For the text-containing cell, return its midpoint in (X, Y) coordinate format. 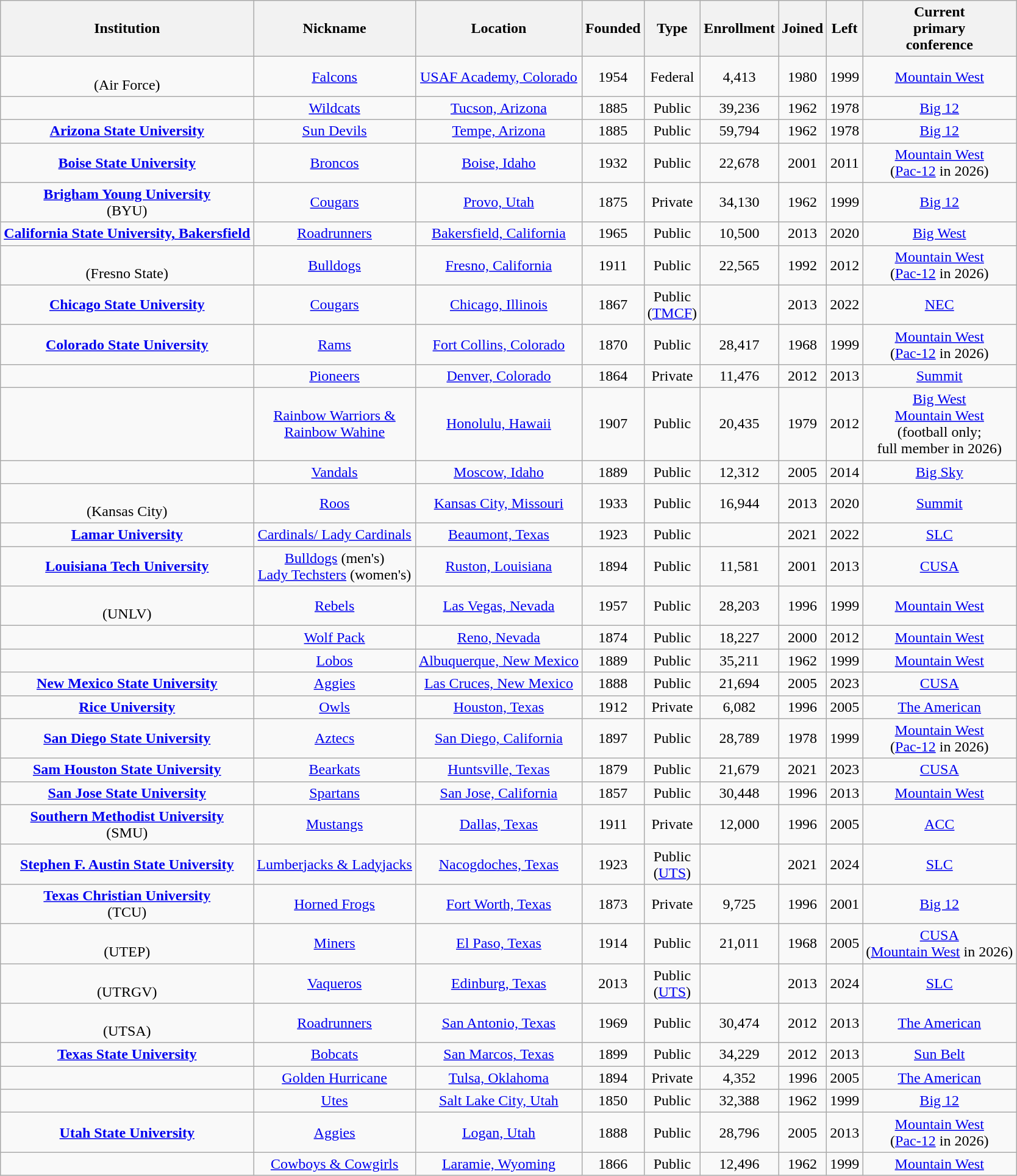
Public(TMCF) (672, 305)
Bulldogs (men's)Lady Techsters (women's) (335, 566)
Rice University (127, 707)
12,312 (740, 471)
Spartans (335, 793)
35,211 (740, 661)
Huntsville, Texas (499, 770)
22,565 (740, 265)
4,352 (740, 1078)
Miners (335, 943)
Fresno, California (499, 265)
1954 (613, 77)
Ruston, Louisiana (499, 566)
1932 (613, 162)
San Jose State University (127, 793)
Boise State University (127, 162)
(UNLV) (127, 606)
(Air Force) (127, 77)
Sun Devils (335, 131)
Big Sky (940, 471)
Left (845, 29)
Cardinals/ Lady Cardinals (335, 535)
21,011 (740, 943)
Owls (335, 707)
Sun Belt (940, 1055)
Fort Worth, Texas (499, 904)
12,000 (740, 825)
Cowboys & Cowgirls (335, 1164)
Moscow, Idaho (499, 471)
Rainbow Warriors & Rainbow Wahine (335, 423)
18,227 (740, 637)
(Kansas City) (127, 504)
9,725 (740, 904)
1914 (613, 943)
1867 (613, 305)
Type (672, 29)
Vandals (335, 471)
21,694 (740, 684)
2000 (802, 637)
Provo, Utah (499, 203)
Logan, Utah (499, 1132)
Wolf Pack (335, 637)
Southern Methodist University(SMU) (127, 825)
San Jose, California (499, 793)
Horned Frogs (335, 904)
12,496 (740, 1164)
Roos (335, 504)
Big WestMountain West(football only;full member in 2026) (940, 423)
Pioneers (335, 376)
Dallas, Texas (499, 825)
Nickname (335, 29)
4,413 (740, 77)
1969 (613, 1024)
1899 (613, 1055)
Golden Hurricane (335, 1078)
NEC (940, 305)
Location (499, 29)
21,679 (740, 770)
Joined (802, 29)
Arizona State University (127, 131)
1879 (613, 770)
1897 (613, 738)
USAF Academy, Colorado (499, 77)
Wildcats (335, 108)
1965 (613, 234)
(UTSA) (127, 1024)
Founded (613, 29)
Laramie, Wyoming (499, 1164)
30,474 (740, 1024)
Stephen F. Austin State University (127, 864)
1980 (802, 77)
Tulsa, Oklahoma (499, 1078)
28,203 (740, 606)
Boise, Idaho (499, 162)
Bobcats (335, 1055)
1933 (613, 504)
Colorado State University (127, 344)
Las Cruces, New Mexico (499, 684)
Utes (335, 1101)
San Diego, California (499, 738)
Mustangs (335, 825)
Texas Christian University(TCU) (127, 904)
1992 (802, 265)
Honolulu, Hawaii (499, 423)
El Paso, Texas (499, 943)
Rams (335, 344)
28,796 (740, 1132)
1857 (613, 793)
28,417 (740, 344)
Currentprimaryconference (940, 29)
1957 (613, 606)
Vaqueros (335, 983)
Utah State University (127, 1132)
Lobos (335, 661)
Chicago State University (127, 305)
1875 (613, 203)
Salt Lake City, Utah (499, 1101)
Rebels (335, 606)
1907 (613, 423)
Enrollment (740, 29)
Tucson, Arizona (499, 108)
New Mexico State University (127, 684)
Louisiana Tech University (127, 566)
1873 (613, 904)
CUSA(Mountain West in 2026) (940, 943)
32,388 (740, 1101)
Beaumont, Texas (499, 535)
(Fresno State) (127, 265)
6,082 (740, 707)
Broncos (335, 162)
Las Vegas, Nevada (499, 606)
Kansas City, Missouri (499, 504)
1850 (613, 1101)
(UTEP) (127, 943)
1979 (802, 423)
22,678 (740, 162)
Tempe, Arizona (499, 131)
California State University, Bakersfield (127, 234)
ACC (940, 825)
Nacogdoches, Texas (499, 864)
San Diego State University (127, 738)
11,476 (740, 376)
30,448 (740, 793)
San Antonio, Texas (499, 1024)
Lamar University (127, 535)
Bearkats (335, 770)
Denver, Colorado (499, 376)
Sam Houston State University (127, 770)
1864 (613, 376)
16,944 (740, 504)
Reno, Nevada (499, 637)
Texas State University (127, 1055)
10,500 (740, 234)
Institution (127, 29)
39,236 (740, 108)
2014 (845, 471)
Albuquerque, New Mexico (499, 661)
Edinburg, Texas (499, 983)
1874 (613, 637)
Falcons (335, 77)
28,789 (740, 738)
Big West (940, 234)
Aztecs (335, 738)
Fort Collins, Colorado (499, 344)
Lumberjacks & Ladyjacks (335, 864)
1870 (613, 344)
11,581 (740, 566)
59,794 (740, 131)
Chicago, Illinois (499, 305)
1912 (613, 707)
20,435 (740, 423)
34,130 (740, 203)
Bakersfield, California (499, 234)
1866 (613, 1164)
Houston, Texas (499, 707)
San Marcos, Texas (499, 1055)
Bulldogs (335, 265)
Brigham Young University(BYU) (127, 203)
2011 (845, 162)
(UTRGV) (127, 983)
34,229 (740, 1055)
Federal (672, 77)
